Capture the cell that displays the provided text and extract its [x, y] central coordinate. 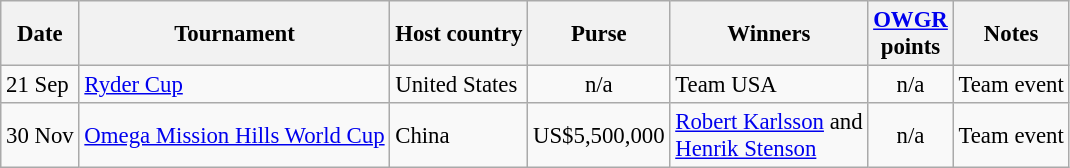
Host country [459, 34]
United States [459, 85]
21 Sep [40, 85]
Winners [769, 34]
Robert Karlsson and Henrik Stenson [769, 136]
OWGRpoints [910, 34]
Purse [599, 34]
US$5,500,000 [599, 136]
Date [40, 34]
30 Nov [40, 136]
Tournament [234, 34]
Omega Mission Hills World Cup [234, 136]
China [459, 136]
Team USA [769, 85]
Ryder Cup [234, 85]
Notes [1011, 34]
